Extract the [x, y] coordinate from the center of the cell holding the provided text.  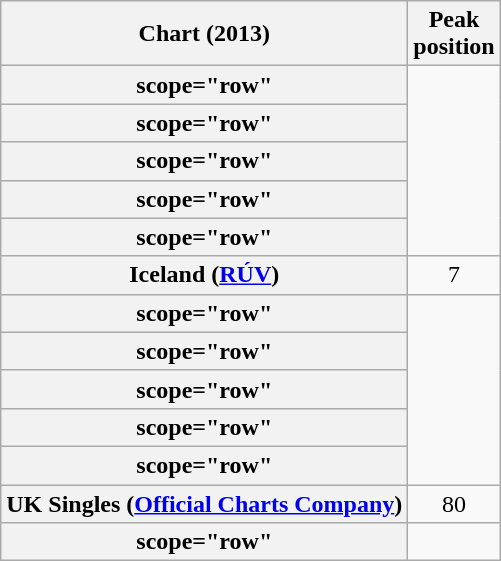
7 [454, 275]
UK Singles (Official Charts Company) [204, 503]
Iceland (RÚV) [204, 275]
Peakposition [454, 34]
80 [454, 503]
Chart (2013) [204, 34]
